Return (x, y) of the center of cell containing provided text 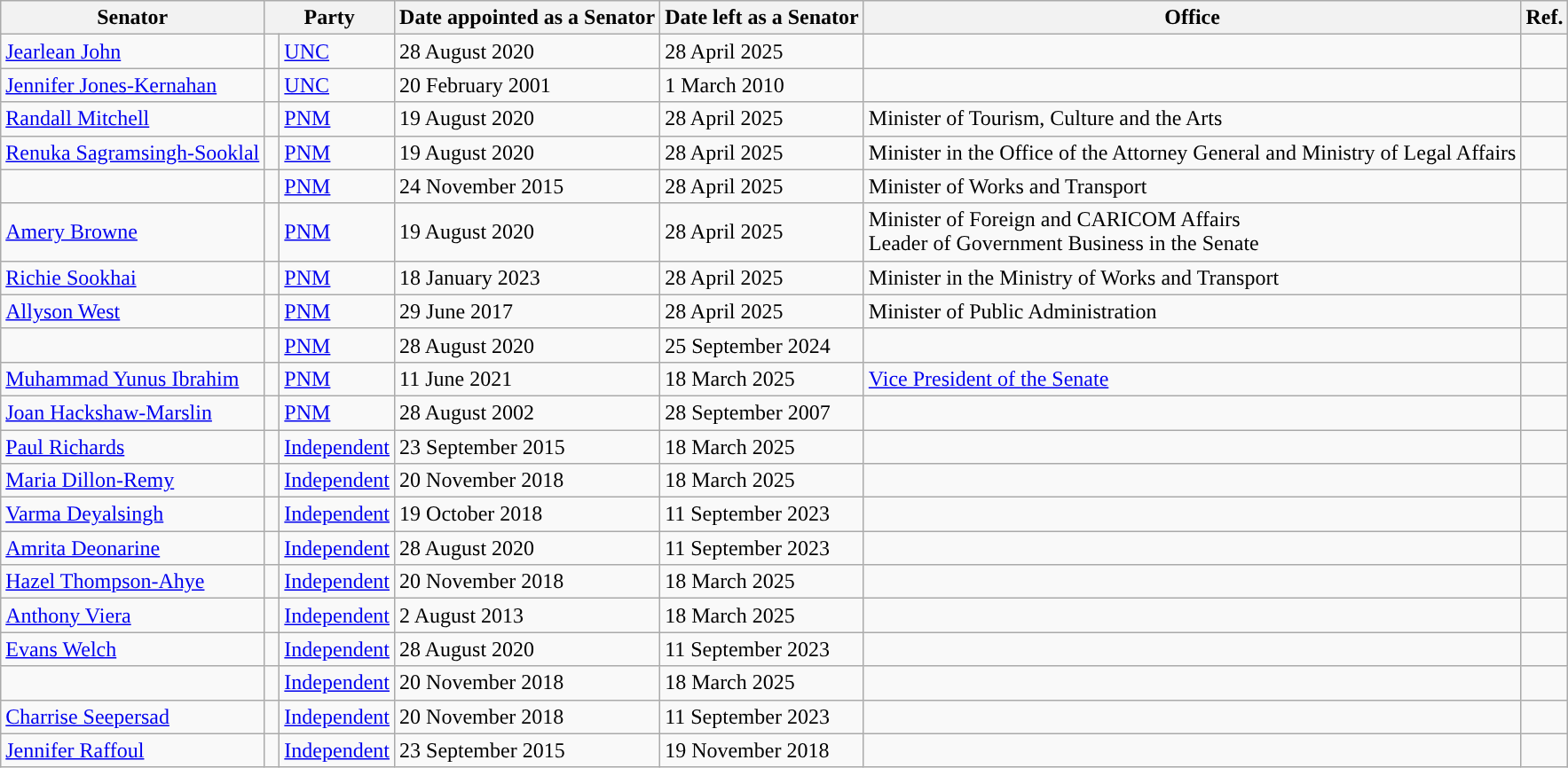
20 February 2001 (527, 85)
1 March 2010 (762, 85)
Date appointed as a Senator (527, 18)
Charrise Seepersad (133, 717)
Minister of Works and Transport (1193, 186)
19 October 2018 (527, 514)
Paul Richards (133, 446)
Office (1193, 18)
Party (330, 18)
28 August 2002 (527, 412)
Jennifer Jones-Kernahan (133, 85)
24 November 2015 (527, 186)
Jennifer Raffoul (133, 750)
Minister in the Office of the Attorney General and Ministry of Legal Affairs (1193, 153)
Minister in the Ministry of Works and Transport (1193, 278)
19 November 2018 (762, 750)
Renuka Sagramsingh-Sooklal (133, 153)
29 June 2017 (527, 311)
25 September 2024 (762, 345)
28 September 2007 (762, 412)
Minister of Public Administration (1193, 311)
Maria Dillon-Remy (133, 481)
Minister of Tourism, Culture and the Arts (1193, 119)
Joan Hackshaw-Marslin (133, 412)
Muhammad Yunus Ibrahim (133, 379)
Hazel Thompson-Ahye (133, 582)
18 January 2023 (527, 278)
Evans Welch (133, 649)
Amrita Deonarine (133, 548)
Richie Sookhai (133, 278)
Ref. (1544, 18)
Vice President of the Senate (1193, 379)
Senator (133, 18)
Jearlean John (133, 51)
Randall Mitchell (133, 119)
Varma Deyalsingh (133, 514)
Anthony Viera (133, 615)
Minister of Foreign and CARICOM AffairsLeader of Government Business in the Senate (1193, 232)
Date left as a Senator (762, 18)
Allyson West (133, 311)
11 June 2021 (527, 379)
Amery Browne (133, 232)
2 August 2013 (527, 615)
